Return (x, y) of the center of cell containing provided text 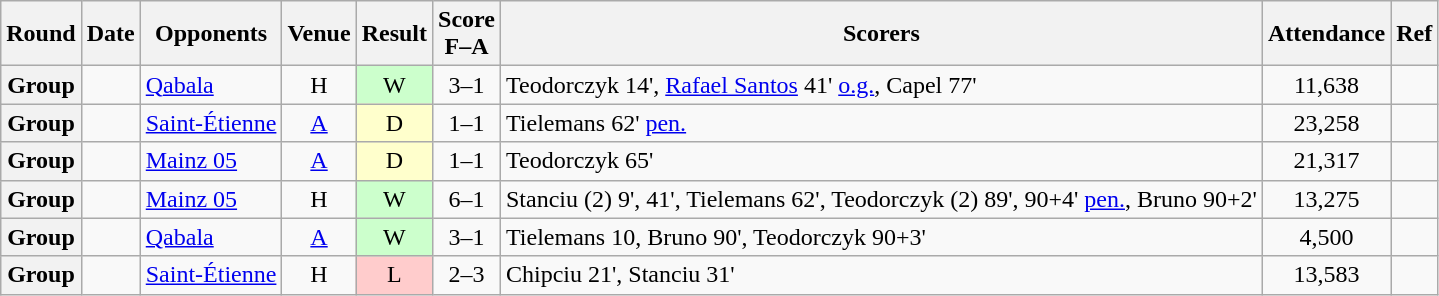
Attendance (1326, 34)
Scorers (881, 34)
2–3 (467, 275)
Teodorczyk 65' (881, 161)
21,317 (1326, 161)
L (394, 275)
Chipciu 21', Stanciu 31' (881, 275)
Result (394, 34)
13,583 (1326, 275)
Round (41, 34)
23,258 (1326, 123)
Tielemans 62' pen. (881, 123)
Venue (319, 34)
11,638 (1326, 85)
Opponents (211, 34)
Date (110, 34)
Tielemans 10, Bruno 90', Teodorczyk 90+3' (881, 237)
13,275 (1326, 199)
Stanciu (2) 9', 41', Tielemans 62', Teodorczyk (2) 89', 90+4' pen., Bruno 90+2' (881, 199)
Teodorczyk 14', Rafael Santos 41' o.g., Capel 77' (881, 85)
ScoreF–A (467, 34)
4,500 (1326, 237)
Ref (1414, 34)
6–1 (467, 199)
